Locate the cell with the specified text and output its [X, Y] center coordinate. 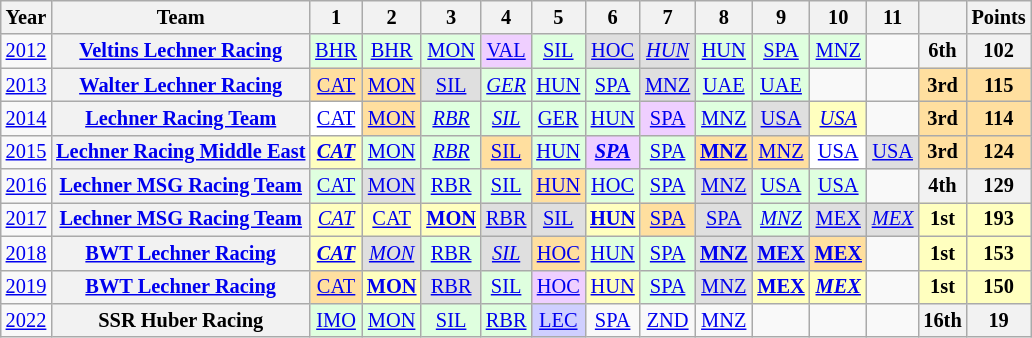
2013 [26, 85]
Lechner Racing Team [180, 118]
1 [336, 17]
5 [558, 17]
102 [999, 51]
SSR Huber Racing [180, 320]
153 [999, 253]
11 [893, 17]
2016 [26, 186]
2018 [26, 253]
7 [668, 17]
ZND [668, 320]
16th [942, 320]
2014 [26, 118]
4 [506, 17]
Lechner Racing Middle East [180, 152]
2 [392, 17]
10 [838, 17]
150 [999, 287]
9 [780, 17]
LEC [558, 320]
2015 [26, 152]
193 [999, 219]
6th [942, 51]
6 [612, 17]
Walter Lechner Racing [180, 85]
2017 [26, 219]
124 [999, 152]
Veltins Lechner Racing [180, 51]
19 [999, 320]
VAL [506, 51]
8 [724, 17]
114 [999, 118]
115 [999, 85]
2022 [26, 320]
129 [999, 186]
IMO [336, 320]
Year [26, 17]
Points [999, 17]
3 [451, 17]
2012 [26, 51]
2019 [26, 287]
4th [942, 186]
Team [180, 17]
